Provide the [x, y] coordinate of the cell's center where the given text is located.  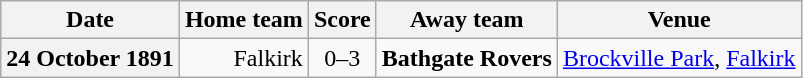
Home team [244, 20]
24 October 1891 [90, 58]
Venue [679, 20]
Away team [466, 20]
0–3 [342, 58]
Bathgate Rovers [466, 58]
Date [90, 20]
Brockville Park, Falkirk [679, 58]
Score [342, 20]
Falkirk [244, 58]
